Extract the (X, Y) coordinate from the center of the cell holding the provided text.  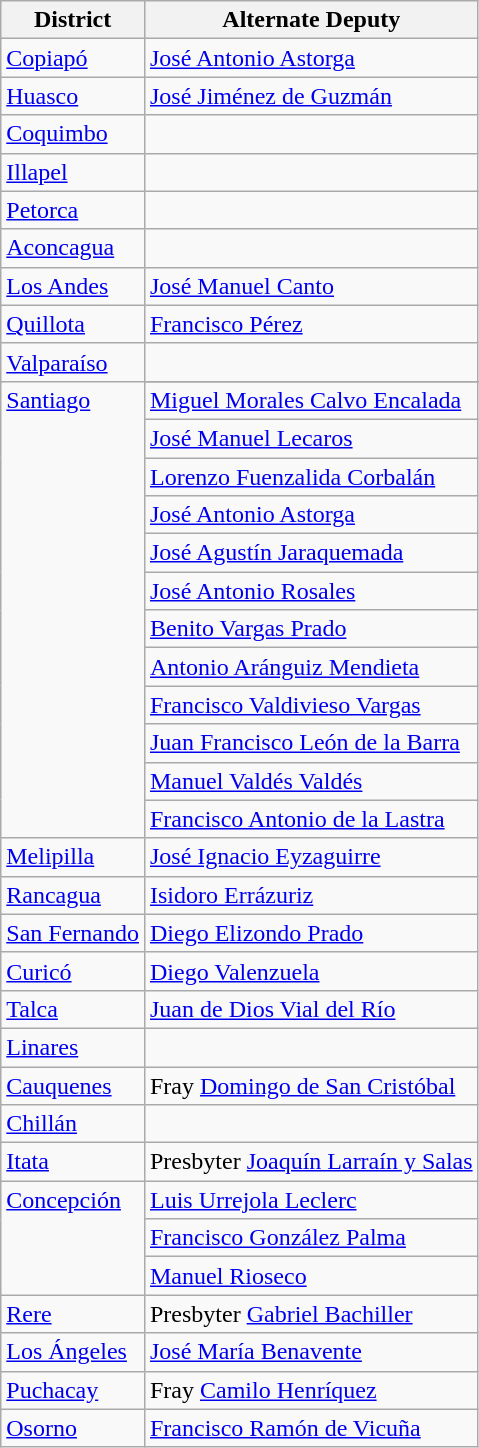
José María Benavente (311, 1352)
Fray Camilo Henríquez (311, 1390)
Osorno (73, 1428)
Petorca (73, 210)
Curicó (73, 971)
Huasco (73, 96)
Manuel Valdés Valdés (311, 781)
Talca (73, 1009)
Alternate Deputy (311, 20)
Los Andes (73, 286)
San Fernando (73, 933)
Itata (73, 1162)
Valparaíso (73, 362)
Diego Valenzuela (311, 971)
José Jiménez de Guzmán (311, 96)
Manuel Rioseco (311, 1276)
Fray Domingo de San Cristóbal (311, 1085)
Diego Elizondo Prado (311, 933)
Aconcagua (73, 248)
Lorenzo Fuenzalida Corbalán (311, 477)
Linares (73, 1047)
Miguel Morales Calvo Encalada (311, 400)
Presbyter Gabriel Bachiller (311, 1314)
Francisco Ramón de Vicuña (311, 1428)
Francisco Antonio de la Lastra (311, 819)
Francisco González Palma (311, 1238)
Luis Urrejola Leclerc (311, 1200)
Concepción (73, 1238)
Los Ángeles (73, 1352)
District (73, 20)
Melipilla (73, 857)
Presbyter Joaquín Larraín y Salas (311, 1162)
Puchacay (73, 1390)
Isidoro Errázuriz (311, 895)
Cauquenes (73, 1085)
Illapel (73, 172)
Juan Francisco León de la Barra (311, 743)
Juan de Dios Vial del Río (311, 1009)
Coquimbo (73, 134)
Quillota (73, 324)
José Antonio Rosales (311, 591)
José Manuel Canto (311, 286)
Rere (73, 1314)
Benito Vargas Prado (311, 629)
Santiago (73, 610)
Antonio Aránguiz Mendieta (311, 667)
Rancagua (73, 895)
Chillán (73, 1124)
José Ignacio Eyzaguirre (311, 857)
Copiapó (73, 58)
José Agustín Jaraquemada (311, 553)
José Manuel Lecaros (311, 438)
Francisco Valdivieso Vargas (311, 705)
Francisco Pérez (311, 324)
